Identify which cell holds the provided text, then report its [X, Y] central coordinate. 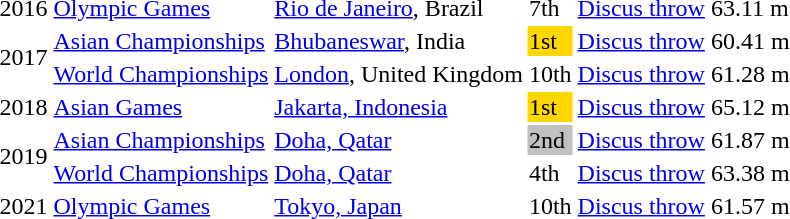
Jakarta, Indonesia [399, 107]
London, United Kingdom [399, 74]
Asian Games [161, 107]
Bhubaneswar, India [399, 41]
10th [550, 74]
2nd [550, 140]
4th [550, 173]
